Return (X, Y) of the center of cell containing provided text 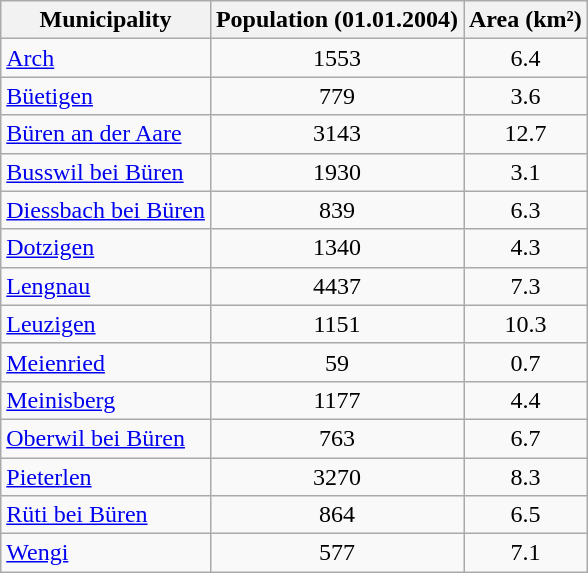
Municipality (106, 20)
577 (336, 553)
Arch (106, 58)
0.7 (526, 362)
Büren an der Aare (106, 134)
7.3 (526, 286)
3143 (336, 134)
Dotzigen (106, 248)
Pieterlen (106, 477)
Lengnau (106, 286)
779 (336, 96)
1930 (336, 172)
8.3 (526, 477)
3270 (336, 477)
864 (336, 515)
Büetigen (106, 96)
1177 (336, 400)
Busswil bei Büren (106, 172)
12.7 (526, 134)
10.3 (526, 324)
1553 (336, 58)
763 (336, 438)
839 (336, 210)
Wengi (106, 553)
3.6 (526, 96)
59 (336, 362)
4.3 (526, 248)
7.1 (526, 553)
1151 (336, 324)
Diessbach bei Büren (106, 210)
Rüti bei Büren (106, 515)
Area (km²) (526, 20)
3.1 (526, 172)
Population (01.01.2004) (336, 20)
Meinisberg (106, 400)
4.4 (526, 400)
6.7 (526, 438)
Leuzigen (106, 324)
6.3 (526, 210)
Oberwil bei Büren (106, 438)
Meienried (106, 362)
1340 (336, 248)
6.5 (526, 515)
6.4 (526, 58)
4437 (336, 286)
